Identify which cell holds the provided text, then report its (X, Y) central coordinate. 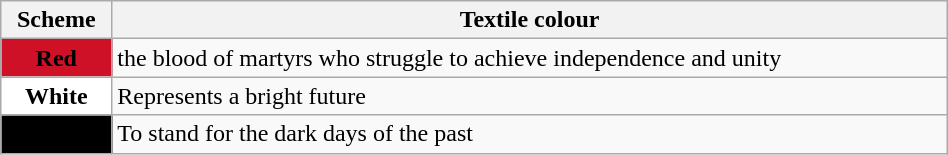
Red (56, 58)
Scheme (56, 20)
Represents a bright future (530, 96)
White (56, 96)
Textile colour (530, 20)
To stand for the dark days of the past (530, 134)
the blood of martyrs who struggle to achieve independence and unity (530, 58)
Black (56, 134)
